Search for the cell housing the specified text and yield its (x, y) center coordinate. 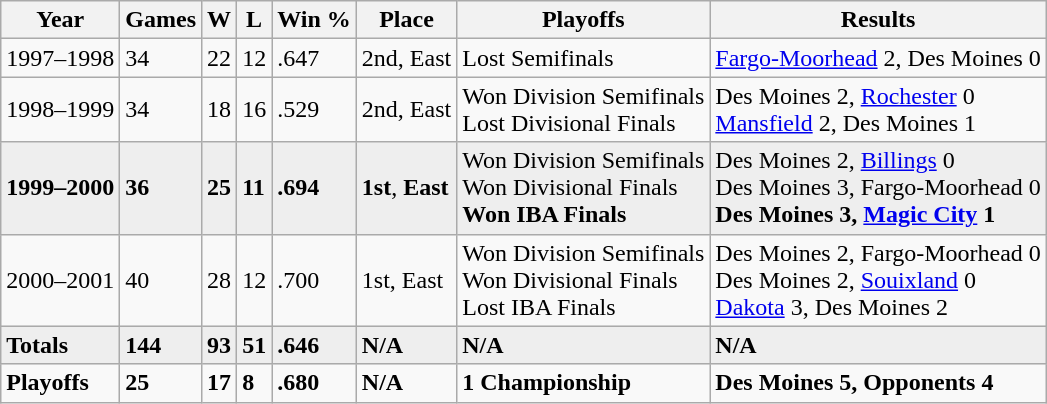
36 (161, 188)
.529 (314, 110)
.646 (314, 345)
Des Moines 2, Rochester 0 Mansfield 2, Des Moines 1 (878, 110)
Totals (60, 345)
Results (878, 20)
.694 (314, 188)
1 Championship (584, 383)
Win % (314, 20)
17 (220, 383)
Won Division Semifinals Won Divisional Finals Lost IBA Finals (584, 280)
1999–2000 (60, 188)
16 (254, 110)
Year (60, 20)
W (220, 20)
.680 (314, 383)
.700 (314, 280)
2000–2001 (60, 280)
Des Moines 5, Opponents 4 (878, 383)
.647 (314, 58)
1997–1998 (60, 58)
22 (220, 58)
Des Moines 2, Fargo-Moorhead 0 Des Moines 2, Souixland 0 Dakota 3, Des Moines 2 (878, 280)
L (254, 20)
Des Moines 2, Billings 0 Des Moines 3, Fargo-Moorhead 0 Des Moines 3, Magic City 1 (878, 188)
Won Division Semifinals Lost Divisional Finals (584, 110)
1998–1999 (60, 110)
Won Division Semifinals Won Divisional Finals Won IBA Finals (584, 188)
8 (254, 383)
144 (161, 345)
Fargo-Moorhead 2, Des Moines 0 (878, 58)
28 (220, 280)
51 (254, 345)
Games (161, 20)
40 (161, 280)
93 (220, 345)
11 (254, 188)
Place (406, 20)
Lost Semifinals (584, 58)
18 (220, 110)
